Locate the cell with the specified text and output its (X, Y) center coordinate. 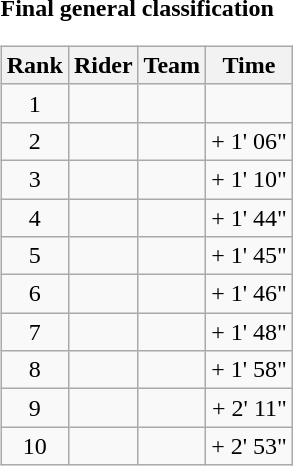
+ 1' 46" (250, 294)
Time (250, 65)
+ 1' 45" (250, 256)
Rider (103, 65)
Team (172, 65)
5 (34, 256)
+ 1' 58" (250, 370)
+ 1' 44" (250, 217)
7 (34, 332)
+ 2' 53" (250, 446)
+ 1' 10" (250, 179)
3 (34, 179)
9 (34, 408)
+ 1' 06" (250, 141)
+ 1' 48" (250, 332)
4 (34, 217)
10 (34, 446)
+ 2' 11" (250, 408)
2 (34, 141)
6 (34, 294)
8 (34, 370)
1 (34, 103)
Rank (34, 65)
